Output the (x, y) coordinate of the center of the cell containing the given text.  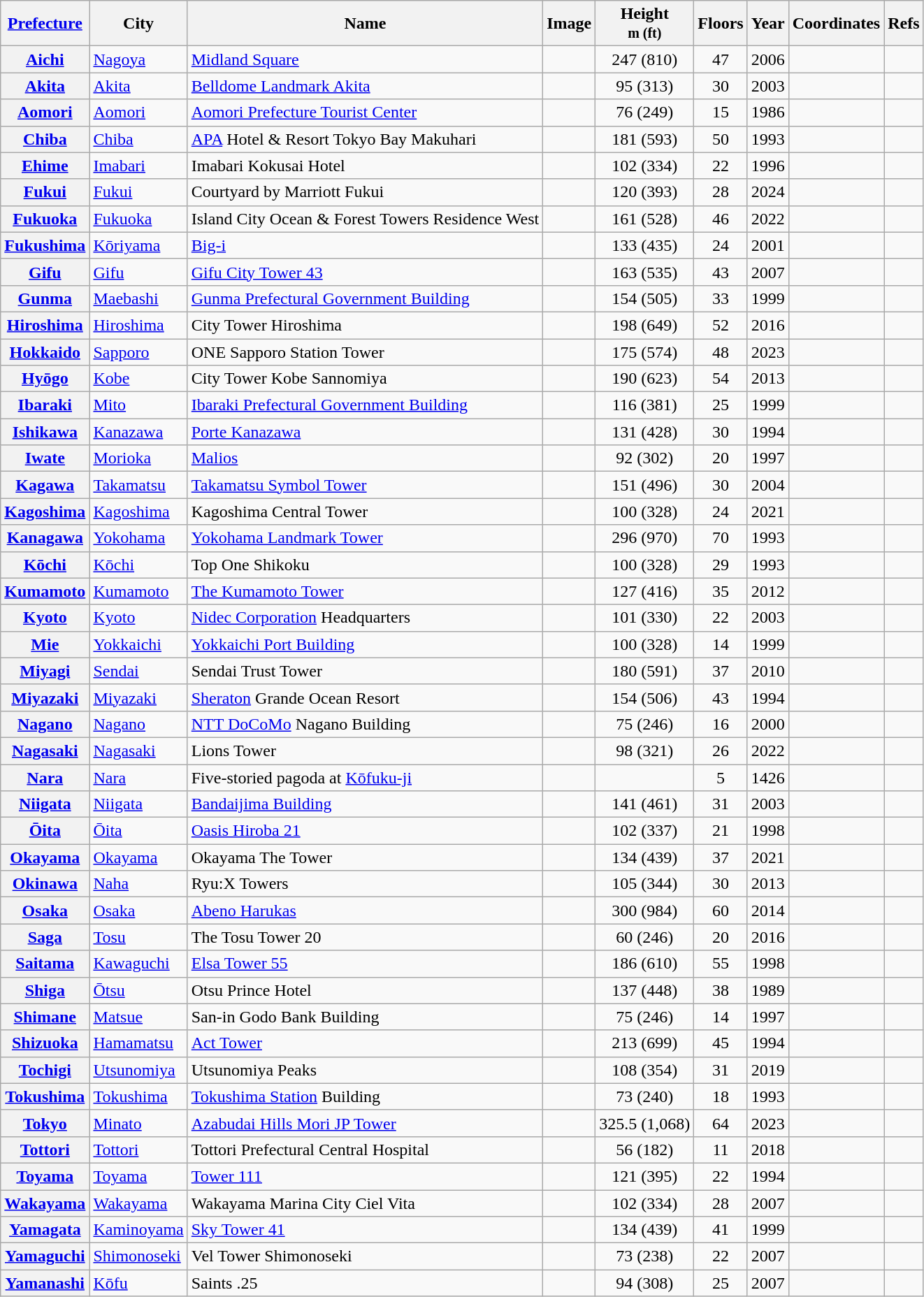
131 (428) (644, 432)
Matsue (138, 1017)
Wakayama Marina City Ciel Vita (365, 1203)
47 (721, 59)
Otsu Prince Hotel (365, 990)
Imabari (138, 166)
Lions Tower (365, 751)
Floors (721, 24)
181 (593) (644, 139)
73 (238) (644, 1256)
Courtyard by Marriott Fukui (365, 192)
5 (721, 778)
Tottori Prefectural Central Hospital (365, 1150)
1989 (767, 990)
Nidec Corporation Headquarters (365, 618)
Mito (138, 405)
Ehime (45, 166)
95 (313) (644, 86)
Sapporo (138, 352)
73 (240) (644, 1096)
NTT DoCoMo Nagano Building (365, 724)
300 (984) (644, 911)
33 (721, 298)
55 (721, 964)
11 (721, 1150)
116 (381) (644, 405)
Kagawa (45, 485)
2018 (767, 1150)
Oasis Hiroba 21 (365, 831)
Iwate (45, 458)
Sendai (138, 671)
Vel Tower Shimonoseki (365, 1256)
City Tower Kobe Sannomiya (365, 379)
175 (574) (644, 352)
54 (721, 379)
1986 (767, 113)
94 (308) (644, 1283)
Aomori Prefecture Tourist Center (365, 113)
Gifu City Tower 43 (365, 272)
121 (395) (644, 1176)
Takamatsu (138, 485)
18 (721, 1096)
180 (591) (644, 671)
1996 (767, 166)
Yokkaichi Port Building (365, 644)
Shimonoseki (138, 1256)
161 (528) (644, 219)
Saitama (45, 964)
2000 (767, 724)
Image (569, 24)
Imabari Kokusai Hotel (365, 166)
Bandaijima Building (365, 804)
Heightm (ft) (644, 24)
Gunma (45, 298)
Kaminoyama (138, 1230)
APA Hotel & Resort Tokyo Bay Makuhari (365, 139)
Yokkaichi (138, 644)
Name (365, 24)
Mie (45, 644)
1426 (767, 778)
26 (721, 751)
16 (721, 724)
190 (623) (644, 379)
Sheraton Grande Ocean Resort (365, 697)
Prefecture (45, 24)
105 (344) (644, 884)
15 (721, 113)
213 (699) (644, 1043)
The Kumamoto Tower (365, 591)
101 (330) (644, 618)
Morioka (138, 458)
102 (337) (644, 831)
Shimane (45, 1017)
Year (767, 24)
154 (505) (644, 298)
186 (610) (644, 964)
Hokkaido (45, 352)
2006 (767, 59)
Tokyo (45, 1123)
City Tower Hiroshima (365, 325)
Sky Tower 41 (365, 1230)
154 (506) (644, 697)
2024 (767, 192)
137 (448) (644, 990)
2010 (767, 671)
Nagoya (138, 59)
San-in Godo Bank Building (365, 1017)
Naha (138, 884)
56 (182) (644, 1150)
ONE Sapporo Station Tower (365, 352)
133 (435) (644, 245)
Utsunomiya Peaks (365, 1070)
Kōriyama (138, 245)
38 (721, 990)
127 (416) (644, 591)
Azabudai Hills Mori JP Tower (365, 1123)
Tower 111 (365, 1176)
41 (721, 1230)
Minato (138, 1123)
Sendai Trust Tower (365, 671)
City (138, 24)
64 (721, 1123)
Fukushima (45, 245)
Saints .25 (365, 1283)
Midland Square (365, 59)
Saga (45, 937)
Coordinates (836, 24)
Ibaraki (45, 405)
Refs (904, 24)
Shiga (45, 990)
2001 (767, 245)
Aichi (45, 59)
108 (354) (644, 1070)
Five-storied pagoda at Kōfuku-ji (365, 778)
Yokohama Landmark Tower (365, 538)
Okinawa (45, 884)
70 (721, 538)
60 (246) (644, 937)
Act Tower (365, 1043)
Kanazawa (138, 432)
Maebashi (138, 298)
Tosu (138, 937)
141 (461) (644, 804)
Elsa Tower 55 (365, 964)
Malios (365, 458)
21 (721, 831)
Takamatsu Symbol Tower (365, 485)
198 (649) (644, 325)
2004 (767, 485)
Kobe (138, 379)
45 (721, 1043)
247 (810) (644, 59)
Hyōgo (45, 379)
50 (721, 139)
Shizuoka (45, 1043)
Kawaguchi (138, 964)
35 (721, 591)
296 (970) (644, 538)
Tochigi (45, 1070)
Miyagi (45, 671)
2012 (767, 591)
Okayama The Tower (365, 857)
48 (721, 352)
Top One Shikoku (365, 565)
Ryu:X Towers (365, 884)
Yamagata (45, 1230)
Ibaraki Prefectural Government Building (365, 405)
29 (721, 565)
Yamaguchi (45, 1256)
Ishikawa (45, 432)
Belldome Landmark Akita (365, 86)
76 (249) (644, 113)
Abeno Harukas (365, 911)
60 (721, 911)
Utsunomiya (138, 1070)
Gunma Prefectural Government Building (365, 298)
Tokushima Station Building (365, 1096)
Kagoshima Central Tower (365, 512)
Porte Kanazawa (365, 432)
Kanagawa (45, 538)
163 (535) (644, 272)
Island City Ocean & Forest Towers Residence West (365, 219)
Kōfu (138, 1283)
92 (302) (644, 458)
2019 (767, 1070)
52 (721, 325)
Yamanashi (45, 1283)
Yokohama (138, 538)
The Tosu Tower 20 (365, 937)
Hamamatsu (138, 1043)
98 (321) (644, 751)
46 (721, 219)
Big-i (365, 245)
325.5 (1,068) (644, 1123)
151 (496) (644, 485)
2014 (767, 911)
Ōtsu (138, 990)
120 (393) (644, 192)
